Find where the given text appears and provide that cell's center as (x, y) coordinate. 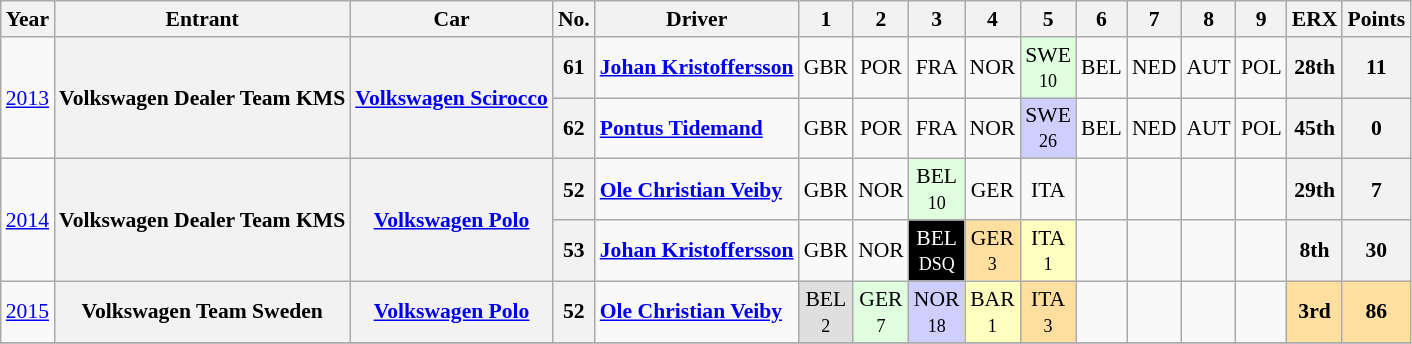
Entrant (202, 19)
2 (881, 19)
BELDSQ (937, 250)
2013 (28, 98)
BAR1 (992, 312)
Driver (697, 19)
3rd (1315, 312)
SWE10 (1048, 68)
30 (1376, 250)
BEL2 (826, 312)
ITA3 (1048, 312)
4 (992, 19)
GER7 (881, 312)
11 (1376, 68)
ITA (1048, 190)
NOR18 (937, 312)
86 (1376, 312)
0 (1376, 128)
5 (1048, 19)
Car (452, 19)
8 (1208, 19)
GER3 (992, 250)
Volkswagen Scirocco (452, 98)
8th (1315, 250)
3 (937, 19)
1 (826, 19)
2014 (28, 220)
No. (574, 19)
BEL10 (937, 190)
Points (1376, 19)
28th (1315, 68)
Volkswagen Team Sweden (202, 312)
6 (1102, 19)
Pontus Tidemand (697, 128)
9 (1262, 19)
62 (574, 128)
Year (28, 19)
GER (992, 190)
ERX (1315, 19)
SWE26 (1048, 128)
61 (574, 68)
45th (1315, 128)
2015 (28, 312)
53 (574, 250)
29th (1315, 190)
ITA1 (1048, 250)
